Search for the cell housing the specified text and yield its [x, y] center coordinate. 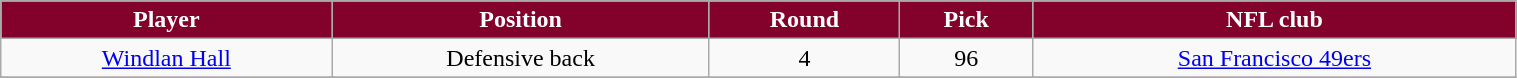
San Francisco 49ers [1274, 58]
Windlan Hall [166, 58]
NFL club [1274, 20]
4 [804, 58]
Player [166, 20]
Position [520, 20]
Defensive back [520, 58]
Round [804, 20]
96 [966, 58]
Pick [966, 20]
